Locate the cell with the specified text and output its [x, y] center coordinate. 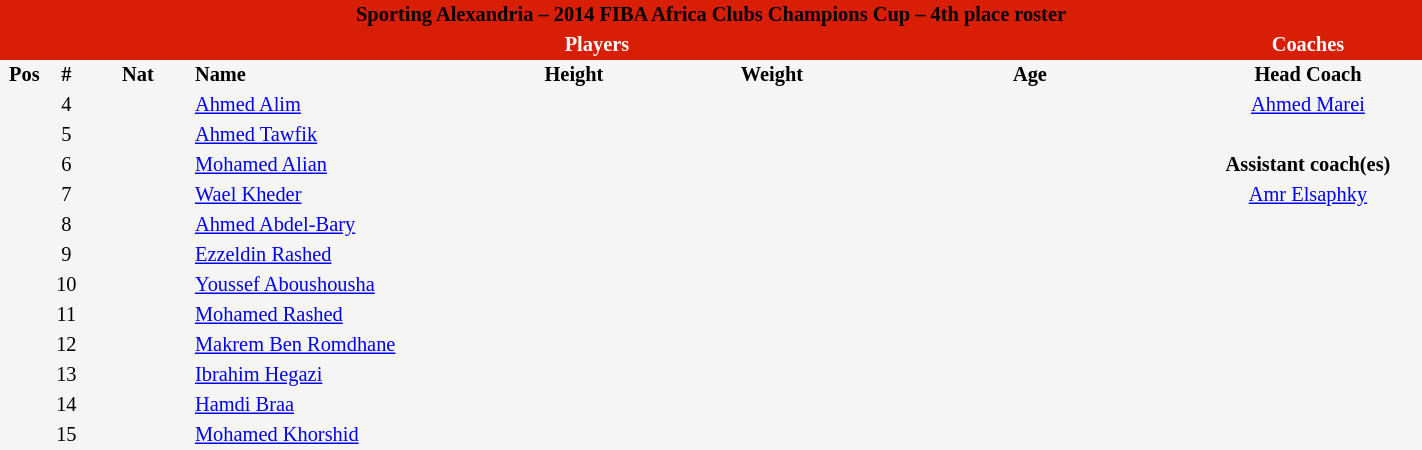
Ahmed Abdel-Bary [331, 225]
Ahmed Alim [331, 105]
15 [66, 435]
Ahmed Marei [1308, 105]
9 [66, 255]
Mohamed Khorshid [331, 435]
8 [66, 225]
Nat [138, 75]
7 [66, 195]
Youssef Aboushousha [331, 285]
4 [66, 105]
Wael Kheder [331, 195]
14 [66, 405]
5 [66, 135]
Makrem Ben Romdhane [331, 345]
Weight [772, 75]
Coaches [1308, 45]
Hamdi Braa [331, 405]
Pos [24, 75]
Assistant coach(es) [1308, 165]
Amr Elsaphky [1308, 195]
Name [331, 75]
Ahmed Tawfik [331, 135]
10 [66, 285]
Head Coach [1308, 75]
Height [574, 75]
Mohamed Alian [331, 165]
Sporting Alexandria – 2014 FIBA Africa Clubs Champions Cup – 4th place roster [711, 15]
12 [66, 345]
6 [66, 165]
13 [66, 375]
Mohamed Rashed [331, 315]
Ibrahim Hegazi [331, 375]
Players [597, 45]
Ezzeldin Rashed [331, 255]
# [66, 75]
Age [1030, 75]
11 [66, 315]
